Extract the [x, y] coordinate from the center of the cell holding the provided text.  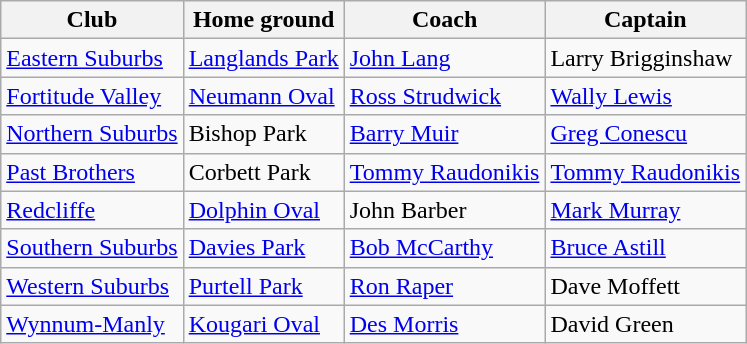
Larry Brigginshaw [646, 58]
Purtell Park [264, 286]
Bishop Park [264, 134]
Mark Murray [646, 210]
Dolphin Oval [264, 210]
Davies Park [264, 248]
Wally Lewis [646, 96]
Greg Conescu [646, 134]
Corbett Park [264, 172]
Eastern Suburbs [92, 58]
Barry Muir [444, 134]
Western Suburbs [92, 286]
Southern Suburbs [92, 248]
Redcliffe [92, 210]
Ron Raper [444, 286]
Fortitude Valley [92, 96]
Dave Moffett [646, 286]
Captain [646, 20]
Coach [444, 20]
John Barber [444, 210]
Neumann Oval [264, 96]
Club [92, 20]
Past Brothers [92, 172]
John Lang [444, 58]
Kougari Oval [264, 324]
Langlands Park [264, 58]
David Green [646, 324]
Des Morris [444, 324]
Wynnum-Manly [92, 324]
Ross Strudwick [444, 96]
Home ground [264, 20]
Bob McCarthy [444, 248]
Northern Suburbs [92, 134]
Bruce Astill [646, 248]
